Identify which cell holds the provided text, then report its (x, y) central coordinate. 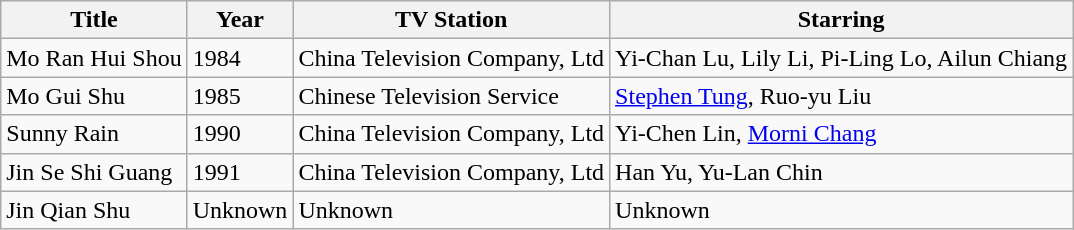
Chinese Television Service (452, 96)
1991 (240, 172)
1984 (240, 58)
Yi-Chen Lin, Morni Chang (842, 134)
1985 (240, 96)
Jin Qian Shu (94, 210)
Jin Se Shi Guang (94, 172)
Starring (842, 20)
Han Yu, Yu-Lan Chin (842, 172)
TV Station (452, 20)
Sunny Rain (94, 134)
1990 (240, 134)
Mo Ran Hui Shou (94, 58)
Yi-Chan Lu, Lily Li, Pi-Ling Lo, Ailun Chiang (842, 58)
Stephen Tung, Ruo-yu Liu (842, 96)
Mo Gui Shu (94, 96)
Year (240, 20)
Title (94, 20)
